From the cell containing the given text, extract its center point as (X, Y) coordinate. 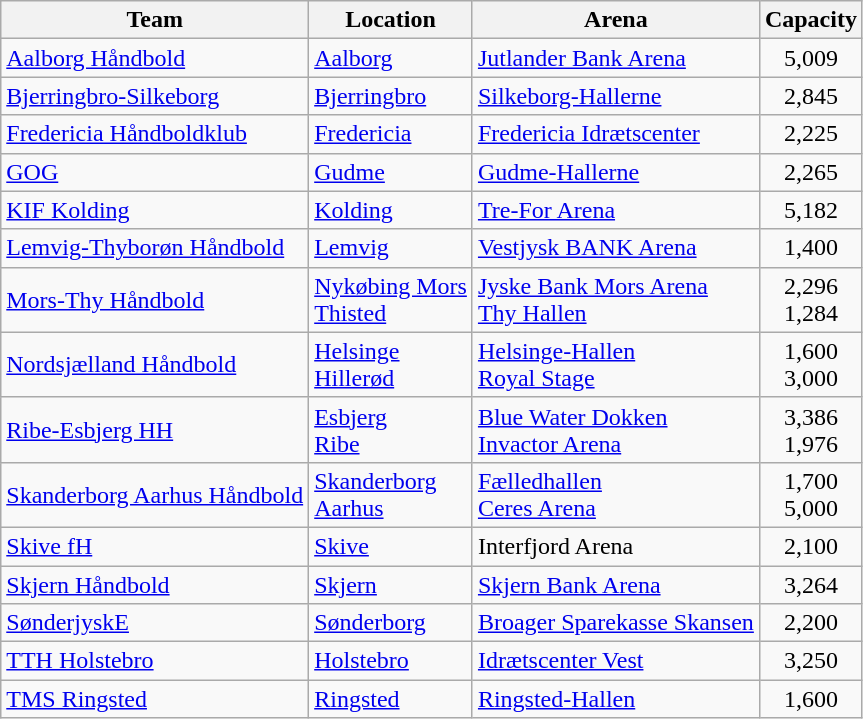
Aalborg Håndbold (155, 58)
Skjern Bank Arena (616, 585)
Helsinge-HallenRoyal Stage (616, 364)
Silkeborg-Hallerne (616, 96)
3,250 (810, 661)
Blue Water DokkenInvactor Arena (616, 430)
Lemvig (391, 248)
SønderjyskE (155, 623)
Holstebro (391, 661)
2,2961,284 (810, 300)
Skjern Håndbold (155, 585)
Interfjord Arena (616, 546)
HelsingeHillerød (391, 364)
1,7005,000 (810, 494)
Jutlander Bank Arena (616, 58)
KIF Kolding (155, 210)
Ribe-Esbjerg HH (155, 430)
GOG (155, 172)
2,200 (810, 623)
1,600 (810, 699)
FælledhallenCeres Arena (616, 494)
Vestjysk BANK Arena (616, 248)
Kolding (391, 210)
Jyske Bank Mors ArenaThy Hallen (616, 300)
Capacity (810, 20)
Fredericia (391, 134)
2,100 (810, 546)
Lemvig-Thyborøn Håndbold (155, 248)
1,6003,000 (810, 364)
EsbjergRibe (391, 430)
Broager Sparekasse Skansen (616, 623)
Fredericia Håndboldklub (155, 134)
Sønderborg (391, 623)
Tre-For Arena (616, 210)
Ringsted-Hallen (616, 699)
Skive (391, 546)
TTH Holstebro (155, 661)
3,264 (810, 585)
Bjerringbro-Silkeborg (155, 96)
5,182 (810, 210)
Ringsted (391, 699)
Idrætscenter Vest (616, 661)
5,009 (810, 58)
Location (391, 20)
SkanderborgAarhus (391, 494)
Fredericia Idrætscenter (616, 134)
Gudme-Hallerne (616, 172)
3,3861,976 (810, 430)
Nordsjælland Håndbold (155, 364)
Team (155, 20)
Skive fH (155, 546)
Skanderborg Aarhus Håndbold (155, 494)
Bjerringbro (391, 96)
1,400 (810, 248)
Mors-Thy Håndbold (155, 300)
Arena (616, 20)
2,225 (810, 134)
TMS Ringsted (155, 699)
Nykøbing MorsThisted (391, 300)
Aalborg (391, 58)
2,845 (810, 96)
Gudme (391, 172)
Skjern (391, 585)
2,265 (810, 172)
